From the cell containing the given text, extract its center point as (x, y) coordinate. 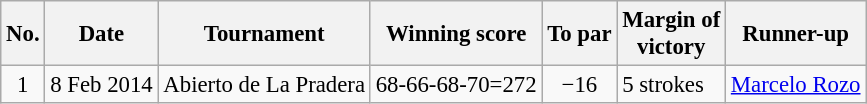
Winning score (456, 34)
No. (23, 34)
Tournament (264, 34)
Margin ofvictory (672, 34)
Runner-up (796, 34)
1 (23, 85)
Marcelo Rozo (796, 85)
Date (102, 34)
To par (580, 34)
68-66-68-70=272 (456, 85)
−16 (580, 85)
Abierto de La Pradera (264, 85)
5 strokes (672, 85)
8 Feb 2014 (102, 85)
